Return (x, y) of the center of cell containing provided text 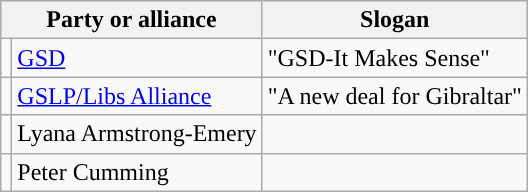
GSLP/Libs Alliance (137, 96)
GSD (137, 58)
Peter Cumming (137, 172)
Party or alliance (132, 20)
"GSD-It Makes Sense" (394, 58)
"A new deal for Gibraltar" (394, 96)
Lyana Armstrong-Emery (137, 134)
Slogan (394, 20)
